Find where the given text appears and provide that cell's center as [X, Y] coordinate. 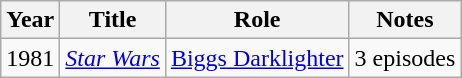
Title [113, 20]
Role [257, 20]
3 episodes [405, 58]
Star Wars [113, 58]
1981 [30, 58]
Biggs Darklighter [257, 58]
Year [30, 20]
Notes [405, 20]
